Scan for the cell matching the given text and deliver its [x, y] coordinate at center. 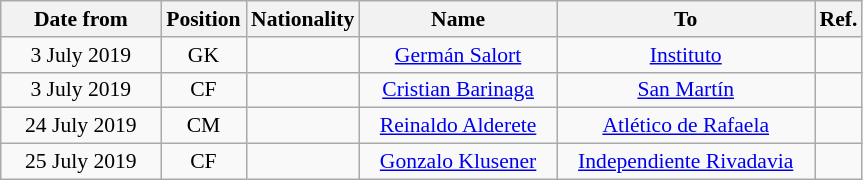
Cristian Barinaga [458, 90]
CM [204, 126]
Date from [81, 19]
San Martín [686, 90]
24 July 2019 [81, 126]
Instituto [686, 55]
Ref. [839, 19]
Name [458, 19]
Gonzalo Klusener [458, 162]
GK [204, 55]
Germán Salort [458, 55]
Nationality [302, 19]
To [686, 19]
25 July 2019 [81, 162]
Position [204, 19]
Atlético de Rafaela [686, 126]
Independiente Rivadavia [686, 162]
Reinaldo Alderete [458, 126]
